Provide the (x, y) coordinate of the cell's center where the given text is located.  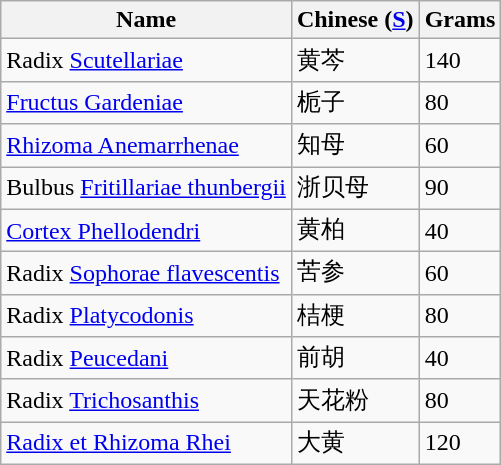
Radix Scutellariae (146, 60)
黄柏 (355, 230)
Radix et Rhizoma Rhei (146, 444)
前胡 (355, 358)
栀子 (355, 102)
120 (460, 444)
大黄 (355, 444)
Rhizoma Anemarrhenae (146, 146)
140 (460, 60)
天花粉 (355, 400)
Radix Peucedani (146, 358)
黄芩 (355, 60)
90 (460, 188)
Radix Platycodonis (146, 316)
Radix Trichosanthis (146, 400)
Chinese (S) (355, 20)
Grams (460, 20)
Name (146, 20)
苦参 (355, 274)
知母 (355, 146)
Radix Sophorae flavescentis (146, 274)
Fructus Gardeniae (146, 102)
Cortex Phellodendri (146, 230)
Bulbus Fritillariae thunbergii (146, 188)
桔梗 (355, 316)
浙贝母 (355, 188)
